Search for the cell housing the specified text and yield its [X, Y] center coordinate. 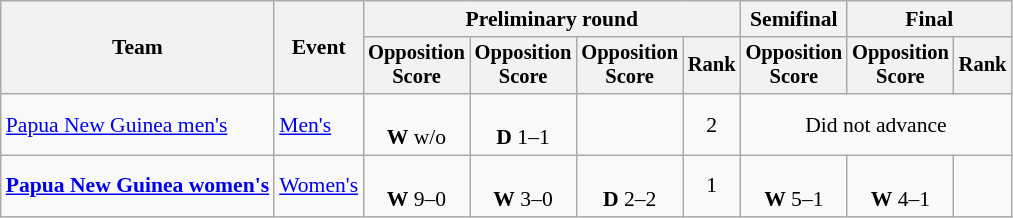
Semifinal [794, 19]
Event [318, 48]
D 2–2 [630, 186]
W 3–0 [524, 186]
Papua New Guinea men's [138, 124]
W w/o [416, 124]
D 1–1 [524, 124]
Team [138, 48]
Papua New Guinea women's [138, 186]
W 9–0 [416, 186]
W 4–1 [900, 186]
1 [712, 186]
W 5–1 [794, 186]
Final [929, 19]
2 [712, 124]
Women's [318, 186]
Preliminary round [552, 19]
Did not advance [876, 124]
Men's [318, 124]
